Return [x, y] of the center of cell containing provided text 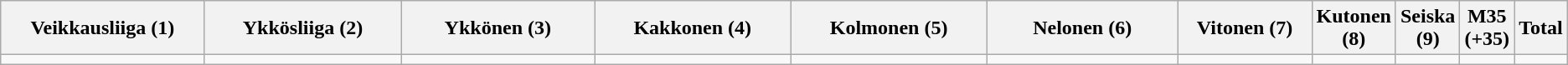
Veikkausliiga (1) [102, 28]
Kolmonen (5) [889, 28]
Kutonen (8) [1354, 28]
Ykkösliiga (2) [303, 28]
Nelonen (6) [1082, 28]
Ykkönen (3) [498, 28]
Kakkonen (4) [693, 28]
Vitonen (7) [1245, 28]
M35 (+35) [1488, 28]
Total [1541, 28]
Seiska (9) [1427, 28]
